For the text-containing cell, return its midpoint in (X, Y) coordinate format. 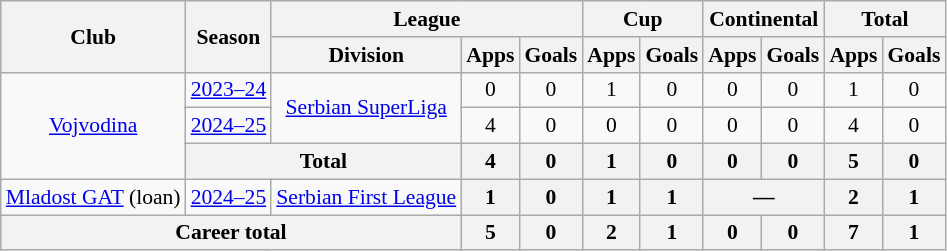
Serbian SuperLiga (366, 108)
2023–24 (229, 90)
Vojvodina (94, 126)
Career total (231, 233)
Cup (642, 19)
Club (94, 36)
Continental (764, 19)
League (426, 19)
Season (229, 36)
Division (366, 55)
Mladost GAT (loan) (94, 197)
7 (853, 233)
Serbian First League (366, 197)
— (764, 197)
